Capture the cell that displays the provided text and extract its (x, y) central coordinate. 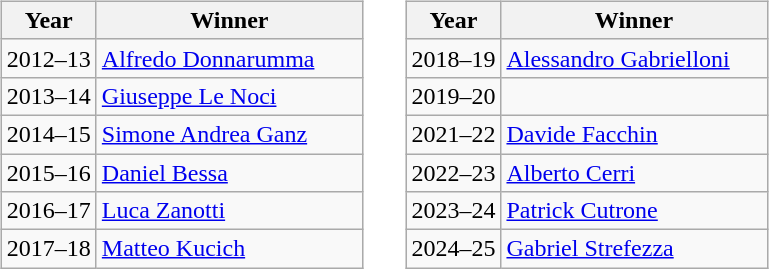
Patrick Cutrone (634, 211)
Gabriel Strefezza (634, 249)
Simone Andrea Ganz (229, 134)
Alessandro Gabrielloni (634, 58)
2018–19 (454, 58)
2021–22 (454, 134)
2015–16 (48, 173)
2014–15 (48, 134)
2012–13 (48, 58)
2017–18 (48, 249)
2023–24 (454, 211)
Alberto Cerri (634, 173)
2016–17 (48, 211)
2024–25 (454, 249)
2022–23 (454, 173)
Davide Facchin (634, 134)
2019–20 (454, 96)
Daniel Bessa (229, 173)
Matteo Kucich (229, 249)
2013–14 (48, 96)
Giuseppe Le Noci (229, 96)
Luca Zanotti (229, 211)
Alfredo Donnarumma (229, 58)
